Pinpoint the cell where the given text exists, returning its (X, Y) midpoint coordinate. 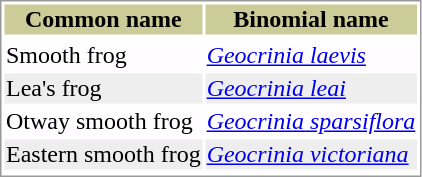
Otway smooth frog (103, 121)
Lea's frog (103, 89)
Smooth frog (103, 55)
Geocrinia laevis (311, 55)
Common name (103, 19)
Geocrinia victoriana (311, 155)
Geocrinia leai (311, 89)
Binomial name (311, 19)
Eastern smooth frog (103, 155)
Geocrinia sparsiflora (311, 121)
